From the cell containing the given text, extract its center point as (x, y) coordinate. 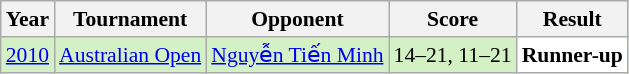
14–21, 11–21 (453, 55)
Result (572, 19)
Nguyễn Tiến Minh (297, 55)
Tournament (130, 19)
Opponent (297, 19)
Score (453, 19)
2010 (28, 55)
Australian Open (130, 55)
Runner-up (572, 55)
Year (28, 19)
